Capture the cell that displays the provided text and extract its [X, Y] central coordinate. 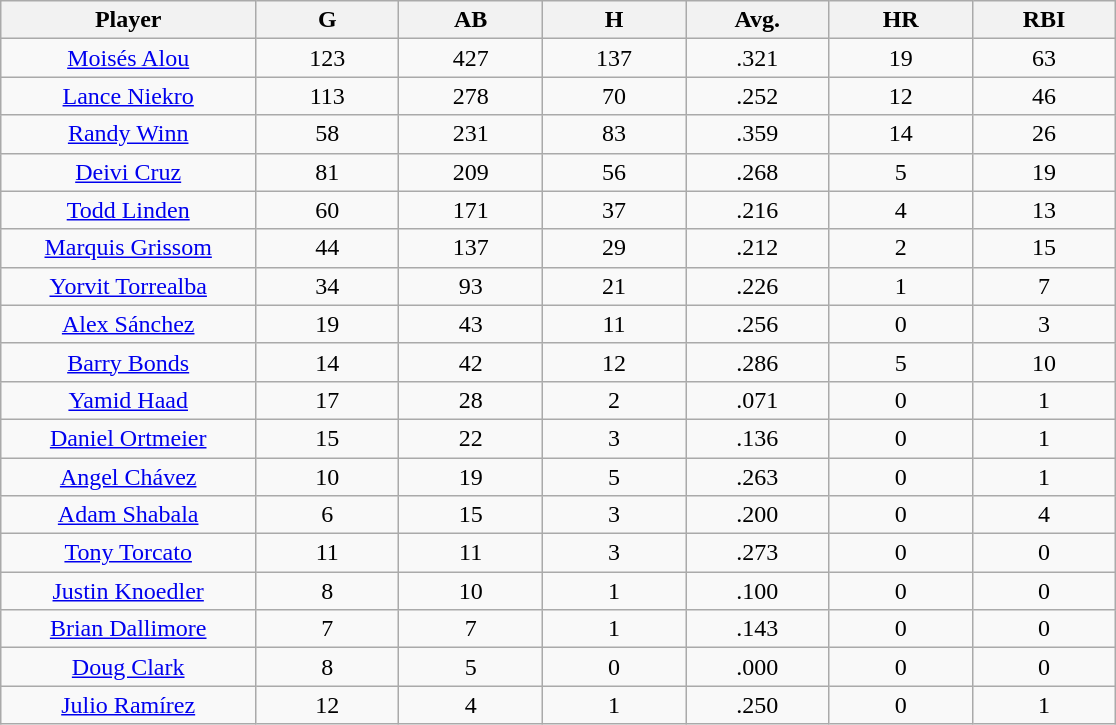
.071 [758, 400]
43 [470, 324]
44 [328, 248]
Todd Linden [128, 210]
113 [328, 96]
21 [614, 286]
.321 [758, 58]
28 [470, 400]
83 [614, 134]
34 [328, 286]
.286 [758, 362]
6 [328, 515]
Adam Shabala [128, 515]
Deivi Cruz [128, 172]
26 [1044, 134]
Angel Chávez [128, 477]
.226 [758, 286]
AB [470, 20]
.000 [758, 667]
427 [470, 58]
93 [470, 286]
.136 [758, 438]
.200 [758, 515]
Doug Clark [128, 667]
Justin Knoedler [128, 591]
22 [470, 438]
42 [470, 362]
.252 [758, 96]
231 [470, 134]
56 [614, 172]
13 [1044, 210]
HR [900, 20]
Barry Bonds [128, 362]
Lance Niekro [128, 96]
.359 [758, 134]
46 [1044, 96]
58 [328, 134]
60 [328, 210]
.256 [758, 324]
Marquis Grissom [128, 248]
171 [470, 210]
RBI [1044, 20]
Yamid Haad [128, 400]
123 [328, 58]
70 [614, 96]
Player [128, 20]
Moisés Alou [128, 58]
G [328, 20]
63 [1044, 58]
Brian Dallimore [128, 629]
Avg. [758, 20]
H [614, 20]
.143 [758, 629]
.263 [758, 477]
.273 [758, 553]
29 [614, 248]
Randy Winn [128, 134]
17 [328, 400]
Tony Torcato [128, 553]
.212 [758, 248]
Alex Sánchez [128, 324]
.216 [758, 210]
37 [614, 210]
81 [328, 172]
.100 [758, 591]
Julio Ramírez [128, 705]
Daniel Ortmeier [128, 438]
.250 [758, 705]
.268 [758, 172]
209 [470, 172]
Yorvit Torrealba [128, 286]
278 [470, 96]
